Return [x, y] of the center of cell containing provided text 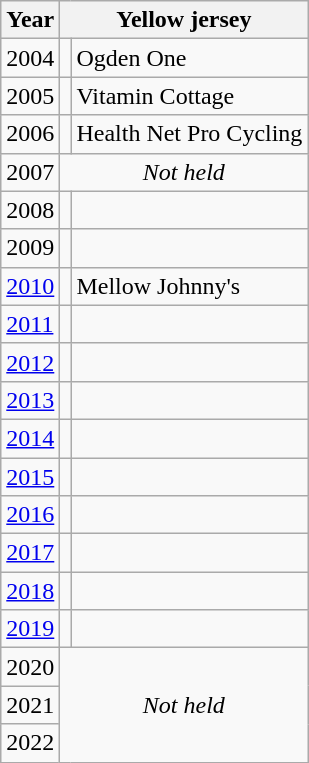
2018 [30, 591]
2010 [30, 286]
Vitamin Cottage [190, 96]
2007 [30, 172]
Ogden One [190, 58]
Year [30, 20]
2005 [30, 96]
2016 [30, 515]
2019 [30, 629]
2017 [30, 553]
2020 [30, 667]
2015 [30, 477]
2012 [30, 362]
2014 [30, 438]
2009 [30, 248]
2006 [30, 134]
2022 [30, 743]
Health Net Pro Cycling [190, 134]
2008 [30, 210]
Mellow Johnny's [190, 286]
Yellow jersey [184, 20]
2004 [30, 58]
2011 [30, 324]
2013 [30, 400]
2021 [30, 705]
